Return the [x, y] coordinate for the center point of the cell that contains the specified text.  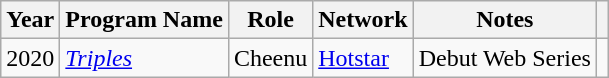
Network [363, 20]
Cheenu [270, 58]
Triples [144, 58]
Program Name [144, 20]
Role [270, 20]
Notes [504, 20]
Year [30, 20]
Debut Web Series [504, 58]
Hotstar [363, 58]
2020 [30, 58]
